From the cell containing the given text, extract its center point as (x, y) coordinate. 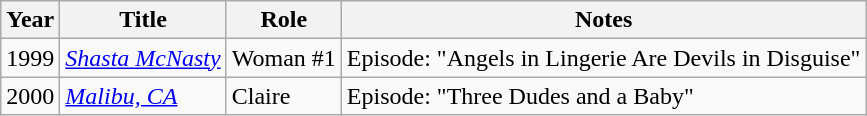
Malibu, CA (143, 96)
Notes (604, 20)
Role (284, 20)
Woman #1 (284, 58)
Claire (284, 96)
Episode: "Angels in Lingerie Are Devils in Disguise" (604, 58)
Title (143, 20)
Episode: "Three Dudes and a Baby" (604, 96)
Year (30, 20)
2000 (30, 96)
1999 (30, 58)
Shasta McNasty (143, 58)
